Provide the [X, Y] coordinate of the cell's center where the given text is located.  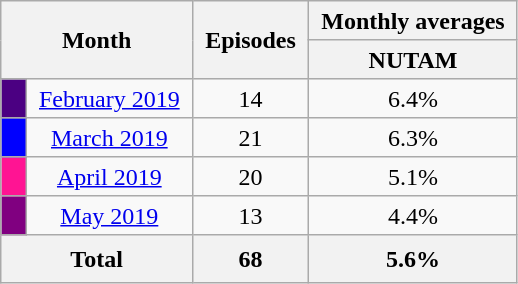
5.1% [414, 176]
Episodes [250, 40]
March 2019 [109, 138]
4.4% [414, 216]
68 [250, 260]
6.3% [414, 138]
May 2019 [109, 216]
20 [250, 176]
21 [250, 138]
Month [97, 40]
February 2019 [109, 98]
14 [250, 98]
5.6% [414, 260]
Monthly averages [414, 20]
13 [250, 216]
Total [97, 260]
6.4% [414, 98]
NUTAM [414, 60]
April 2019 [109, 176]
